Output the (X, Y) coordinate of the center of the cell containing the given text.  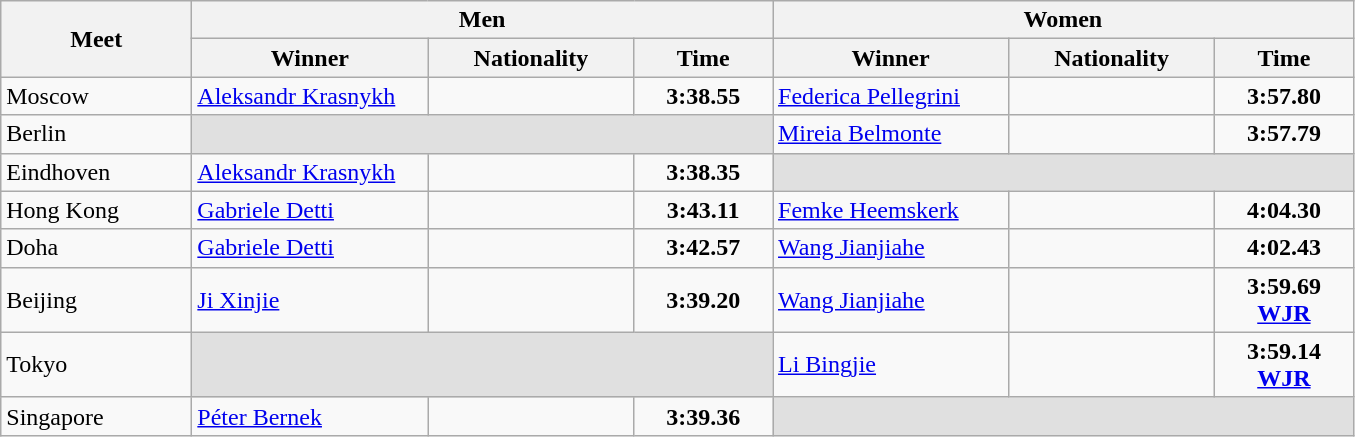
Meet (96, 39)
Péter Bernek (310, 416)
3:39.20 (704, 300)
Beijing (96, 300)
Mireia Belmonte (890, 134)
Ji Xinjie (310, 300)
4:02.43 (1284, 248)
3:42.57 (704, 248)
Women (1062, 20)
3:57.80 (1284, 96)
Li Bingjie (890, 364)
Hong Kong (96, 210)
3:59.14 WJR (1284, 364)
Eindhoven (96, 172)
Moscow (96, 96)
3:39.36 (704, 416)
4:04.30 (1284, 210)
3:38.55 (704, 96)
Federica Pellegrini (890, 96)
Men (482, 20)
Berlin (96, 134)
3:43.11 (704, 210)
Singapore (96, 416)
Doha (96, 248)
3:59.69 WJR (1284, 300)
3:38.35 (704, 172)
Tokyo (96, 364)
3:57.79 (1284, 134)
Femke Heemskerk (890, 210)
